For the text-containing cell, return its midpoint in (x, y) coordinate format. 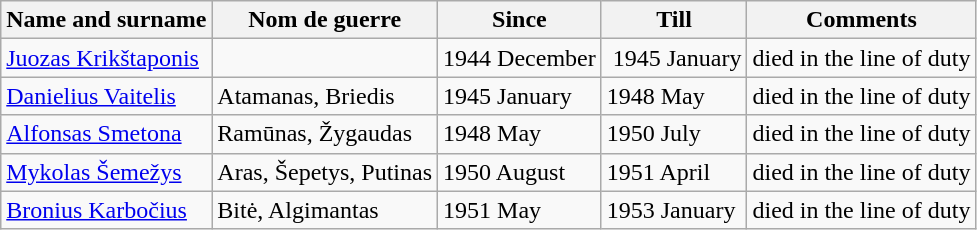
1950 August (520, 172)
Danielius Vaitelis (106, 96)
Juozas Krikštaponis (106, 58)
Till (674, 20)
Ramūnas, Žygaudas (325, 134)
Atamanas, Briedis (325, 96)
Comments (862, 20)
Mykolas Šemežys (106, 172)
1951 April (674, 172)
Alfonsas Smetona (106, 134)
1951 May (520, 210)
Aras, Šepetys, Putinas (325, 172)
1950 July (674, 134)
1944 December (520, 58)
Name and surname (106, 20)
Bitė, Algimantas (325, 210)
Since (520, 20)
1953 January (674, 210)
Nom de guerre (325, 20)
Bronius Karbočius (106, 210)
